Detect which cell encompasses the target text, then output its [x, y] center coordinate. 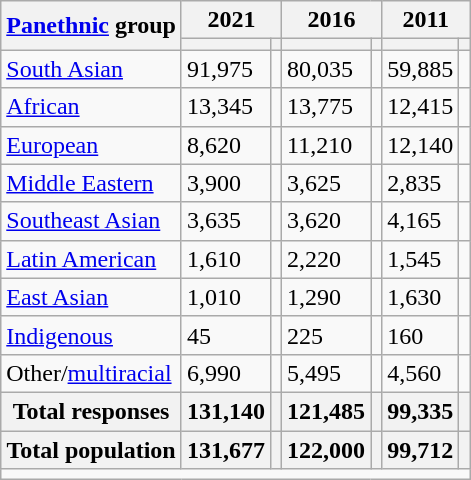
225 [326, 335]
European [92, 145]
1,545 [420, 259]
99,335 [420, 411]
91,975 [226, 69]
African [92, 107]
11,210 [326, 145]
2,220 [326, 259]
1,010 [226, 297]
3,625 [326, 183]
3,635 [226, 221]
4,165 [420, 221]
4,560 [420, 373]
12,140 [420, 145]
2021 [231, 20]
13,345 [226, 107]
5,495 [326, 373]
2011 [426, 20]
Middle Eastern [92, 183]
13,775 [326, 107]
8,620 [226, 145]
12,415 [420, 107]
East Asian [92, 297]
121,485 [326, 411]
Latin American [92, 259]
2016 [332, 20]
80,035 [326, 69]
122,000 [326, 449]
3,900 [226, 183]
131,677 [226, 449]
South Asian [92, 69]
Other/multiracial [92, 373]
59,885 [420, 69]
160 [420, 335]
Indigenous [92, 335]
Total population [92, 449]
Southeast Asian [92, 221]
Panethnic group [92, 26]
45 [226, 335]
131,140 [226, 411]
Total responses [92, 411]
99,712 [420, 449]
1,610 [226, 259]
6,990 [226, 373]
1,630 [420, 297]
3,620 [326, 221]
2,835 [420, 183]
1,290 [326, 297]
